For the text-containing cell, return its midpoint in (X, Y) coordinate format. 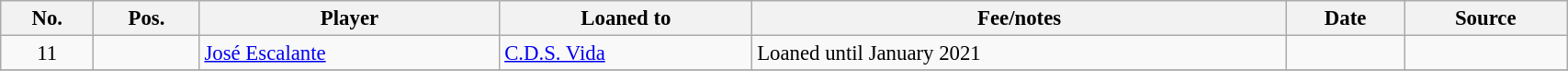
Player (349, 18)
José Escalante (349, 53)
Pos. (147, 18)
11 (48, 53)
Source (1486, 18)
Date (1345, 18)
C.D.S. Vida (626, 53)
No. (48, 18)
Loaned until January 2021 (1020, 53)
Fee/notes (1020, 18)
Loaned to (626, 18)
